Capture the cell that displays the provided text and extract its [X, Y] central coordinate. 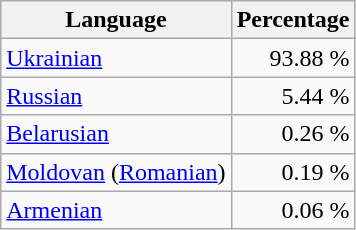
Russian [116, 96]
Moldovan (Romanian) [116, 172]
0.06 % [293, 210]
Language [116, 20]
Ukrainian [116, 58]
0.19 % [293, 172]
93.88 % [293, 58]
Percentage [293, 20]
Armenian [116, 210]
Belarusian [116, 134]
0.26 % [293, 134]
5.44 % [293, 96]
